From the cell containing the given text, extract its center point as [x, y] coordinate. 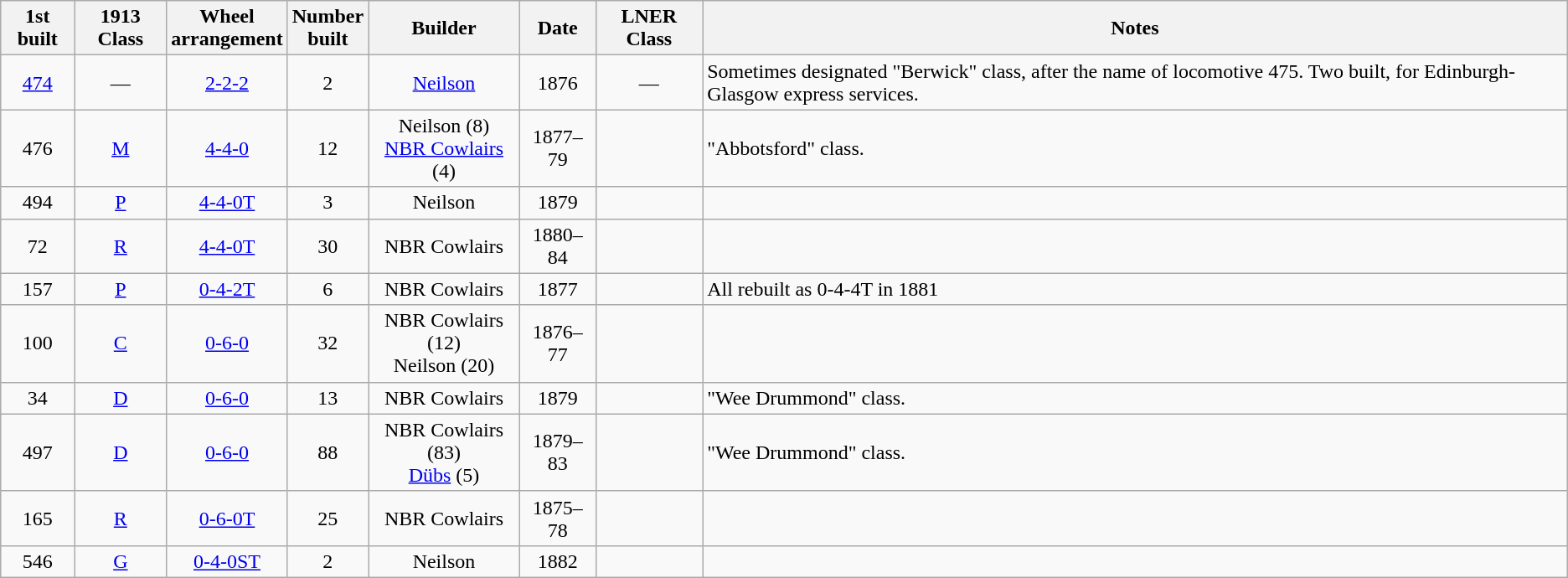
497 [38, 452]
Wheelarrangement [227, 28]
6 [328, 289]
1st built [38, 28]
Numberbuilt [328, 28]
30 [328, 246]
32 [328, 343]
1876–77 [558, 343]
NBR Cowlairs (12)Neilson (20) [444, 343]
G [121, 561]
C [121, 343]
494 [38, 203]
NBR Cowlairs (83)Dübs (5) [444, 452]
1875–78 [558, 518]
34 [38, 398]
1880–84 [558, 246]
All rebuilt as 0-4-4T in 1881 [1136, 289]
Neilson (8)NBR Cowlairs (4) [444, 148]
0-6-0T [227, 518]
1877–79 [558, 148]
4-4-0 [227, 148]
72 [38, 246]
Builder [444, 28]
88 [328, 452]
13 [328, 398]
LNER Class [649, 28]
157 [38, 289]
12 [328, 148]
25 [328, 518]
1882 [558, 561]
"Abbotsford" class. [1136, 148]
1879–83 [558, 452]
1877 [558, 289]
M [121, 148]
2-2-2 [227, 82]
Sometimes designated "Berwick" class, after the name of locomotive 475. Two built, for Edinburgh-Glasgow express services. [1136, 82]
474 [38, 82]
3 [328, 203]
165 [38, 518]
1913 Class [121, 28]
476 [38, 148]
0-4-2T [227, 289]
100 [38, 343]
Date [558, 28]
546 [38, 561]
Notes [1136, 28]
1876 [558, 82]
0-4-0ST [227, 561]
